Scan for the cell matching the given text and deliver its (X, Y) coordinate at center. 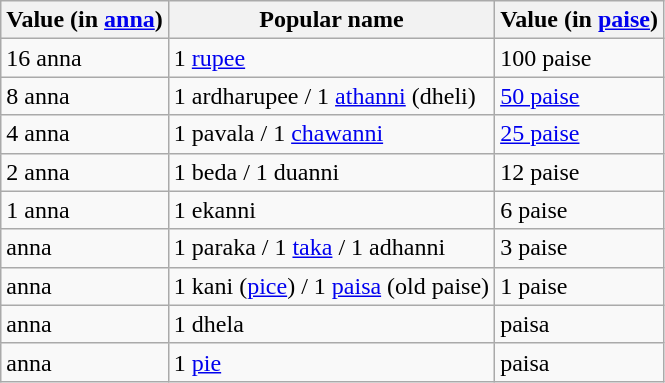
1 anna (85, 210)
100 paise (580, 58)
1 pavala / 1 chawanni (331, 134)
16 anna (85, 58)
1 paraka / 1 taka / 1 adhanni (331, 248)
1 rupee (331, 58)
25 paise (580, 134)
1 beda / 1 duanni (331, 172)
1 pie (331, 362)
1 ardharupee / 1 athanni (dheli) (331, 96)
2 anna (85, 172)
6 paise (580, 210)
8 anna (85, 96)
Value (in paise) (580, 20)
50 paise (580, 96)
4 anna (85, 134)
1 kani (pice) / 1 paisa (old paise) (331, 286)
12 paise (580, 172)
3 paise (580, 248)
Popular name (331, 20)
1 paise (580, 286)
Value (in anna) (85, 20)
1 dhela (331, 324)
1 ekanni (331, 210)
